From the cell containing the given text, extract its center point as (x, y) coordinate. 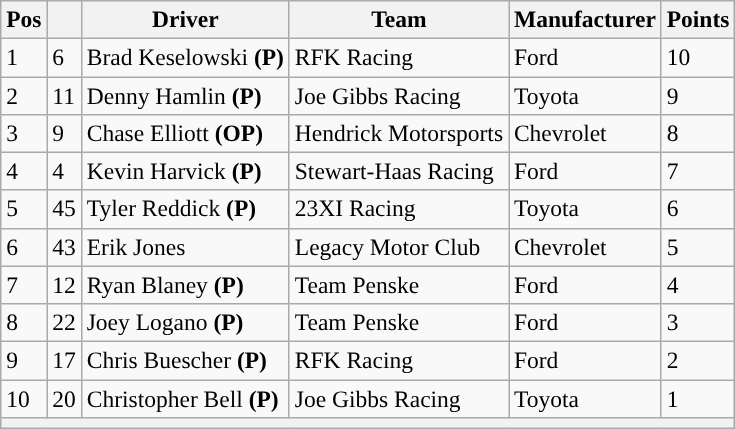
Tyler Reddick (P) (185, 209)
45 (64, 209)
Driver (185, 19)
Hendrick Motorsports (398, 133)
23XI Racing (398, 209)
Points (698, 19)
11 (64, 95)
12 (64, 285)
Stewart-Haas Racing (398, 171)
22 (64, 322)
Chase Elliott (OP) (185, 133)
43 (64, 247)
Joey Logano (P) (185, 322)
Legacy Motor Club (398, 247)
Ryan Blaney (P) (185, 285)
Denny Hamlin (P) (185, 95)
Erik Jones (185, 247)
Brad Keselowski (P) (185, 57)
Team (398, 19)
Pos (24, 19)
Kevin Harvick (P) (185, 171)
Chris Buescher (P) (185, 360)
17 (64, 360)
Manufacturer (584, 19)
20 (64, 398)
Christopher Bell (P) (185, 398)
